Determine the (x, y) coordinate at the center of the cell enclosing the given text.  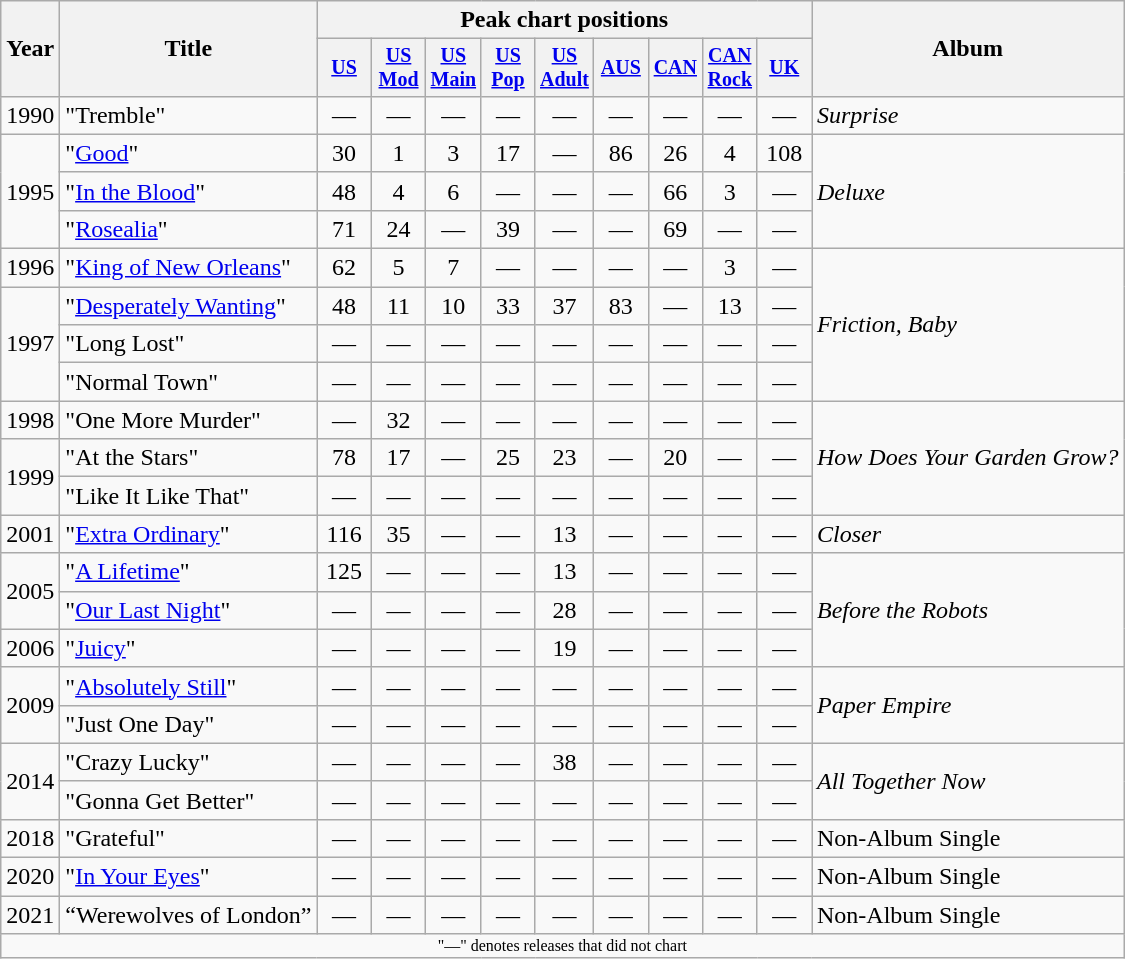
UK (784, 68)
1997 (30, 344)
US Mod (398, 68)
32 (398, 420)
How Does Your Garden Grow? (968, 458)
"Desperately Wanting" (188, 306)
All Together Now (968, 781)
US Adult (564, 68)
2020 (30, 877)
2014 (30, 781)
"A Lifetime" (188, 572)
Friction, Baby (968, 325)
Before the Robots (968, 610)
116 (344, 534)
Closer (968, 534)
Surprise (968, 115)
1995 (30, 191)
66 (675, 191)
Album (968, 49)
CANRock (730, 68)
2021 (30, 915)
37 (564, 306)
US Pop (508, 68)
86 (621, 153)
"Just One Day" (188, 724)
"Gonna Get Better" (188, 800)
7 (454, 268)
11 (398, 306)
"Absolutely Still" (188, 686)
23 (564, 458)
"At the Stars" (188, 458)
2006 (30, 648)
"One More Murder" (188, 420)
69 (675, 229)
38 (564, 762)
24 (398, 229)
Peak chart positions (564, 20)
Deluxe (968, 191)
"Normal Town" (188, 382)
5 (398, 268)
62 (344, 268)
“Werewolves of London” (188, 915)
"Like It Like That" (188, 496)
108 (784, 153)
1999 (30, 477)
20 (675, 458)
"Our Last Night" (188, 610)
US Main (454, 68)
125 (344, 572)
1 (398, 153)
"In the Blood" (188, 191)
"—" denotes releases that did not chart (562, 946)
"Crazy Lucky" (188, 762)
US (344, 68)
25 (508, 458)
Title (188, 49)
35 (398, 534)
2001 (30, 534)
28 (564, 610)
83 (621, 306)
1998 (30, 420)
1996 (30, 268)
71 (344, 229)
"In Your Eyes" (188, 877)
39 (508, 229)
10 (454, 306)
"Rosealia" (188, 229)
2018 (30, 838)
"Grateful" (188, 838)
33 (508, 306)
"Long Lost" (188, 344)
"King of New Orleans" (188, 268)
"Good" (188, 153)
CAN (675, 68)
2005 (30, 591)
26 (675, 153)
Paper Empire (968, 705)
78 (344, 458)
2009 (30, 705)
1990 (30, 115)
"Tremble" (188, 115)
30 (344, 153)
19 (564, 648)
6 (454, 191)
AUS (621, 68)
Year (30, 49)
"Extra Ordinary" (188, 534)
"Juicy" (188, 648)
